Provide the (X, Y) coordinate of the cell's center where the given text is located.  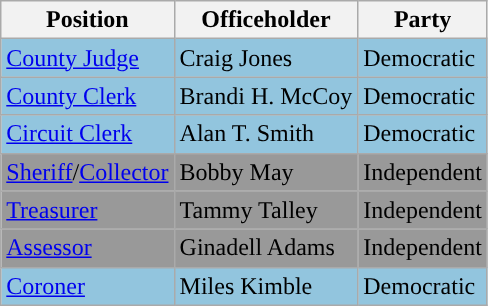
Alan T. Smith (266, 134)
Sheriff/Collector (88, 172)
County Clerk (88, 96)
Bobby May (266, 172)
Assessor (88, 248)
Party (423, 20)
Circuit Clerk (88, 134)
Ginadell Adams (266, 248)
Coroner (88, 286)
Tammy Talley (266, 210)
Position (88, 20)
Officeholder (266, 20)
County Judge (88, 58)
Brandi H. McCoy (266, 96)
Craig Jones (266, 58)
Miles Kimble (266, 286)
Treasurer (88, 210)
